Search for the cell housing the specified text and yield its (X, Y) center coordinate. 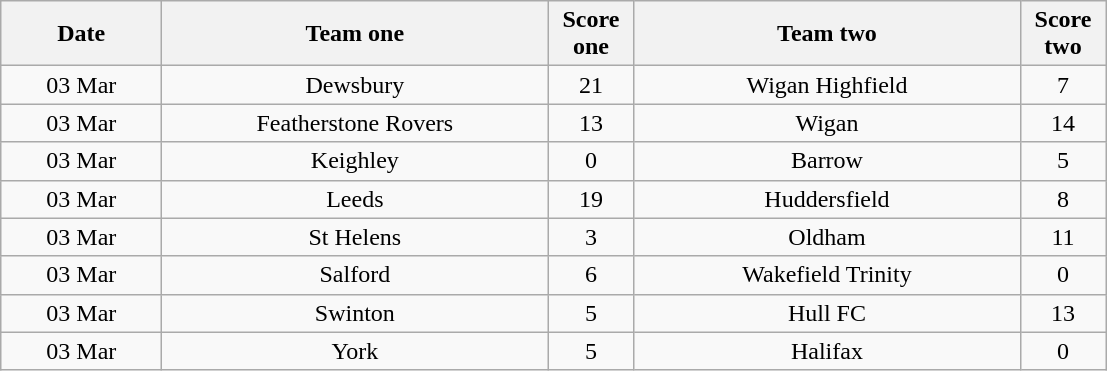
St Helens (355, 237)
Team two (827, 34)
Oldham (827, 237)
Huddersfield (827, 199)
11 (1063, 237)
Wigan (827, 123)
7 (1063, 85)
Score two (1063, 34)
6 (591, 275)
Halifax (827, 351)
Wakefield Trinity (827, 275)
3 (591, 237)
Dewsbury (355, 85)
Hull FC (827, 313)
Leeds (355, 199)
21 (591, 85)
Barrow (827, 161)
Keighley (355, 161)
14 (1063, 123)
Wigan Highfield (827, 85)
Swinton (355, 313)
Featherstone Rovers (355, 123)
Date (82, 34)
Score one (591, 34)
York (355, 351)
19 (591, 199)
Team one (355, 34)
8 (1063, 199)
Salford (355, 275)
